Find where the given text appears and provide that cell's center as (x, y) coordinate. 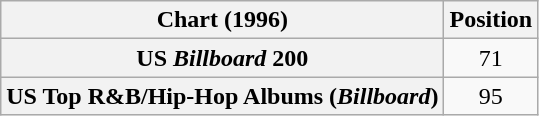
US Billboard 200 (222, 58)
US Top R&B/Hip-Hop Albums (Billboard) (222, 96)
71 (491, 58)
Position (491, 20)
95 (491, 96)
Chart (1996) (222, 20)
